Determine the (X, Y) coordinate at the center of the cell enclosing the given text.  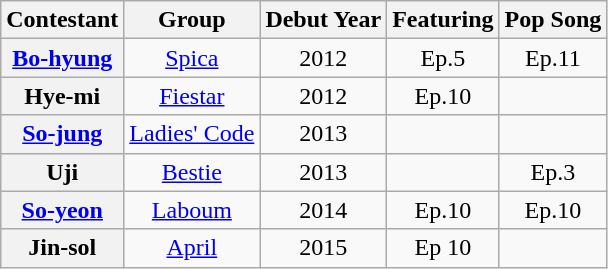
Ep.5 (443, 58)
Ladies' Code (192, 134)
Spica (192, 58)
Bo-hyung (62, 58)
Debut Year (324, 20)
Bestie (192, 172)
Jin-sol (62, 248)
So-jung (62, 134)
April (192, 248)
Contestant (62, 20)
Fiestar (192, 96)
Featuring (443, 20)
Ep 10 (443, 248)
So-yeon (62, 210)
Pop Song (553, 20)
Uji (62, 172)
Laboum (192, 210)
Ep.11 (553, 58)
2014 (324, 210)
Ep.3 (553, 172)
Hye-mi (62, 96)
2015 (324, 248)
Group (192, 20)
